Detect which cell encompasses the target text, then output its (x, y) center coordinate. 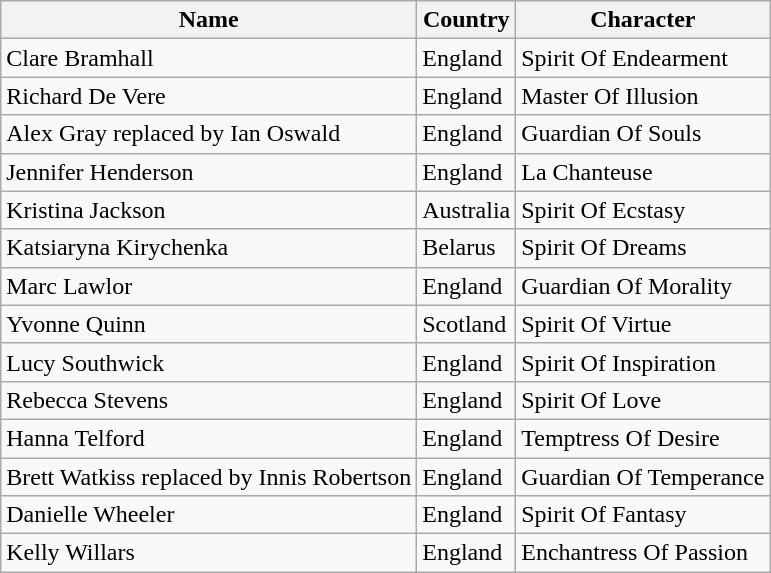
Name (209, 20)
Rebecca Stevens (209, 400)
Brett Watkiss replaced by Innis Robertson (209, 477)
Guardian Of Morality (643, 286)
Lucy Southwick (209, 362)
Spirit Of Inspiration (643, 362)
Jennifer Henderson (209, 172)
Spirit Of Ecstasy (643, 210)
Scotland (466, 324)
Guardian Of Souls (643, 134)
Enchantress Of Passion (643, 553)
Country (466, 20)
Kristina Jackson (209, 210)
Australia (466, 210)
La Chanteuse (643, 172)
Danielle Wheeler (209, 515)
Spirit Of Endearment (643, 58)
Hanna Telford (209, 438)
Marc Lawlor (209, 286)
Guardian Of Temperance (643, 477)
Katsiaryna Kirychenka (209, 248)
Yvonne Quinn (209, 324)
Kelly Willars (209, 553)
Master Of Illusion (643, 96)
Belarus (466, 248)
Spirit Of Fantasy (643, 515)
Spirit Of Love (643, 400)
Spirit Of Dreams (643, 248)
Spirit Of Virtue (643, 324)
Alex Gray replaced by Ian Oswald (209, 134)
Clare Bramhall (209, 58)
Character (643, 20)
Temptress Of Desire (643, 438)
Richard De Vere (209, 96)
